From the cell containing the given text, extract its center point as [x, y] coordinate. 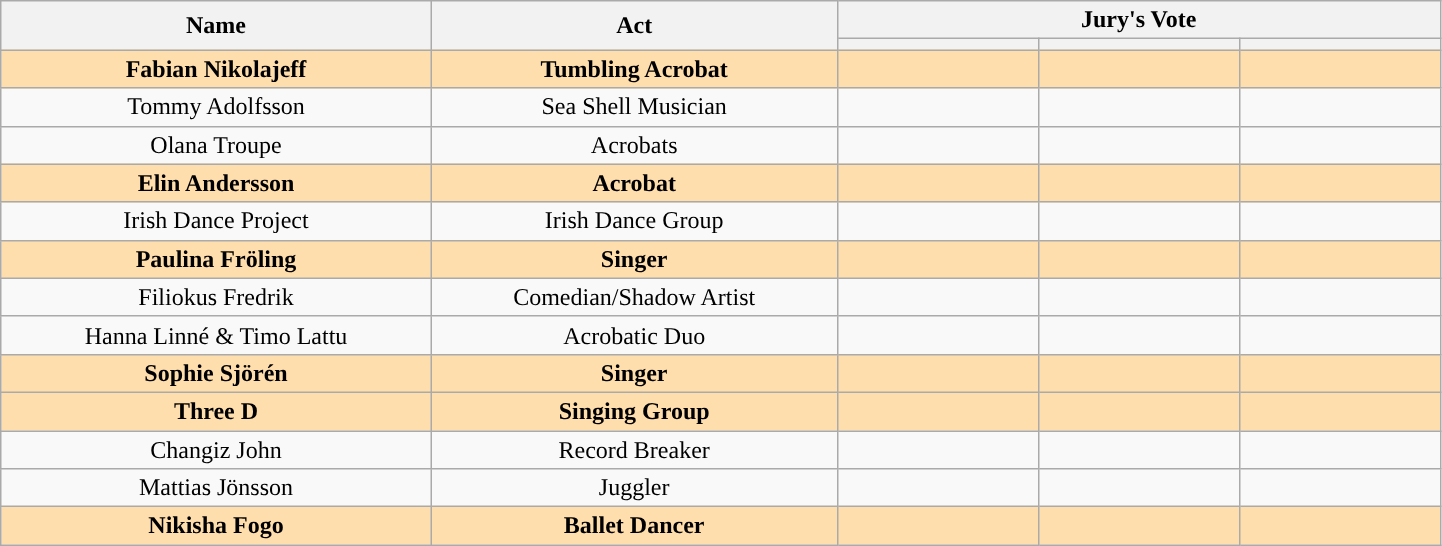
Irish Dance Group [634, 221]
Fabian Nikolajeff [216, 69]
Changiz John [216, 449]
Acrobat [634, 183]
Acrobats [634, 145]
Hanna Linné & Timo Lattu [216, 335]
Nikisha Fogo [216, 526]
Tommy Adolfsson [216, 107]
Singing Group [634, 411]
Tumbling Acrobat [634, 69]
Juggler [634, 488]
Acrobatic Duo [634, 335]
Olana Troupe [216, 145]
Three D [216, 411]
Name [216, 26]
Paulina Fröling [216, 259]
Sea Shell Musician [634, 107]
Filiokus Fredrik [216, 297]
Mattias Jönsson [216, 488]
Ballet Dancer [634, 526]
Irish Dance Project [216, 221]
Act [634, 26]
Sophie Sjörén [216, 373]
Jury's Vote [1138, 20]
Comedian/Shadow Artist [634, 297]
Record Breaker [634, 449]
Elin Andersson [216, 183]
